Output the (x, y) coordinate of the center of the cell containing the given text.  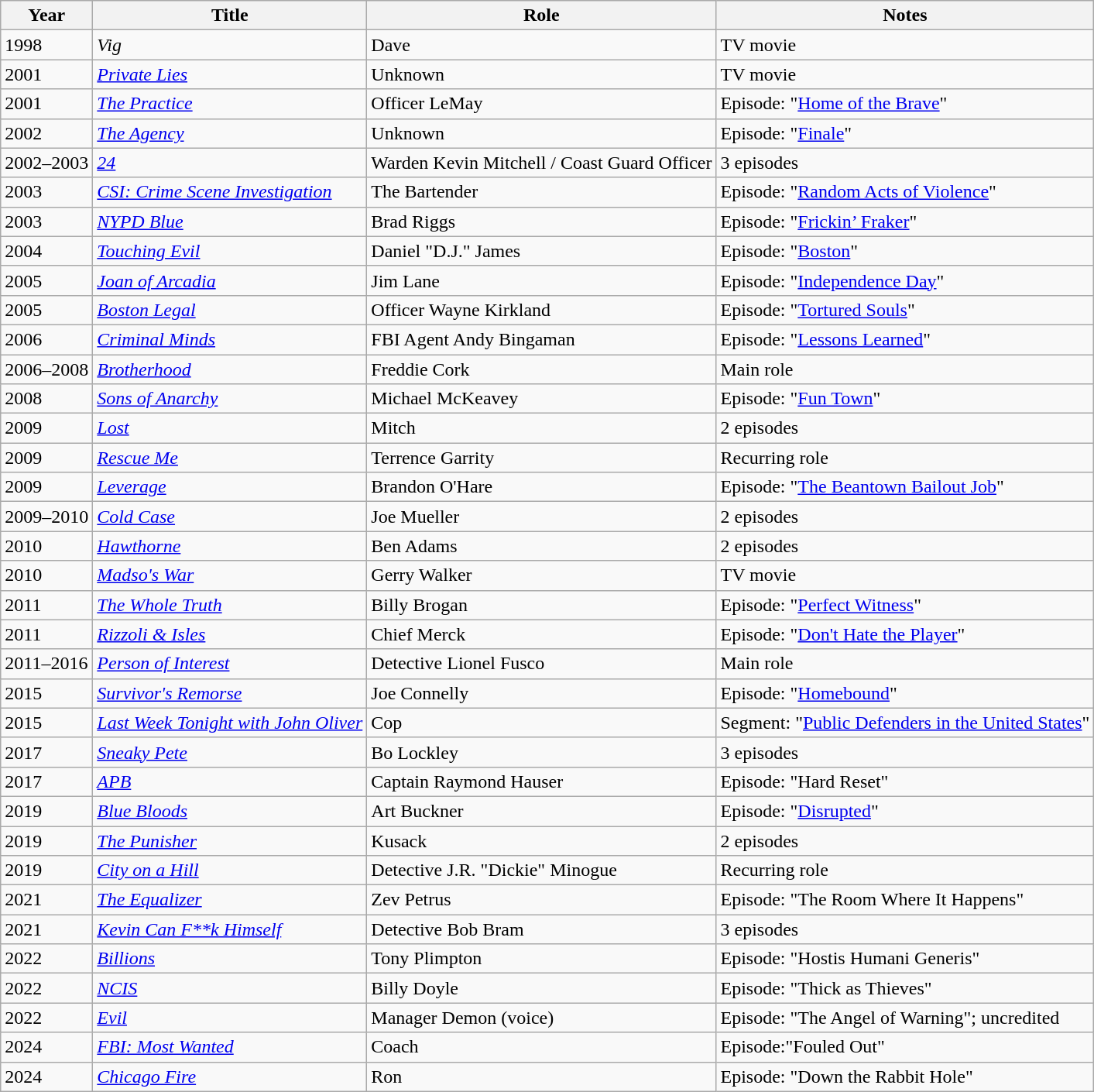
Billy Brogan (542, 605)
Episode: "Fun Town" (905, 399)
Title (230, 15)
Brotherhood (230, 369)
Daniel "D.J." James (542, 251)
FBI: Most Wanted (230, 1047)
The Practice (230, 104)
Episode: "Thick as Thieves" (905, 988)
Episode: "Perfect Witness" (905, 605)
The Whole Truth (230, 605)
FBI Agent Andy Bingaman (542, 339)
Captain Raymond Hauser (542, 781)
Brandon O'Hare (542, 487)
Year (46, 15)
Dave (542, 45)
2011–2016 (46, 664)
Officer Wayne Kirkland (542, 310)
2004 (46, 251)
The Equalizer (230, 900)
2002 (46, 133)
Last Week Tonight with John Oliver (230, 723)
Episode: "Down the Rabbit Hole" (905, 1077)
Episode: "Lessons Learned" (905, 339)
APB (230, 781)
Tony Plimpton (542, 959)
Episode: "The Angel of Warning"; uncredited (905, 1018)
Episode: "Independence Day" (905, 280)
Freddie Cork (542, 369)
Episode: "Don't Hate the Player" (905, 634)
Billions (230, 959)
Episode: "Home of the Brave" (905, 104)
Joan of Arcadia (230, 280)
2006–2008 (46, 369)
Kusack (542, 840)
Episode: "Finale" (905, 133)
Criminal Minds (230, 339)
Notes (905, 15)
Blue Bloods (230, 811)
Ron (542, 1077)
Episode: "Boston" (905, 251)
Detective J.R. "Dickie" Minogue (542, 871)
Chief Merck (542, 634)
Coach (542, 1047)
Terrence Garrity (542, 458)
Cold Case (230, 517)
Manager Demon (voice) (542, 1018)
Rescue Me (230, 458)
2002–2003 (46, 163)
Private Lies (230, 74)
Episode: "Tortured Souls" (905, 310)
City on a Hill (230, 871)
Hawthorne (230, 546)
The Agency (230, 133)
Cop (542, 723)
Warden Kevin Mitchell / Coast Guard Officer (542, 163)
Person of Interest (230, 664)
Segment: "Public Defenders in the United States" (905, 723)
Evil (230, 1018)
Touching Evil (230, 251)
1998 (46, 45)
Zev Petrus (542, 900)
CSI: Crime Scene Investigation (230, 192)
Art Buckner (542, 811)
Brad Riggs (542, 221)
Role (542, 15)
Detective Lionel Fusco (542, 664)
NCIS (230, 988)
Lost (230, 428)
Episode: "Hard Reset" (905, 781)
Kevin Can F**k Himself (230, 929)
Episode: "The Room Where It Happens" (905, 900)
Sneaky Pete (230, 752)
Sons of Anarchy (230, 399)
Mitch (542, 428)
Chicago Fire (230, 1077)
NYPD Blue (230, 221)
Michael McKeavey (542, 399)
Episode:"Fouled Out" (905, 1047)
24 (230, 163)
2008 (46, 399)
The Bartender (542, 192)
Jim Lane (542, 280)
The Punisher (230, 840)
Billy Doyle (542, 988)
Episode: "Random Acts of Violence" (905, 192)
Episode: "Homebound" (905, 693)
Vig (230, 45)
Madso's War (230, 575)
Episode: "Frickin’ Fraker" (905, 221)
Officer LeMay (542, 104)
Detective Bob Bram (542, 929)
Joe Mueller (542, 517)
Rizzoli & Isles (230, 634)
2009–2010 (46, 517)
Gerry Walker (542, 575)
Survivor's Remorse (230, 693)
Episode: "Hostis Humani Generis" (905, 959)
Boston Legal (230, 310)
Episode: "The Beantown Bailout Job" (905, 487)
Bo Lockley (542, 752)
Joe Connelly (542, 693)
Ben Adams (542, 546)
Leverage (230, 487)
Episode: "Disrupted" (905, 811)
2006 (46, 339)
